Scan for the cell matching the given text and deliver its [X, Y] coordinate at center. 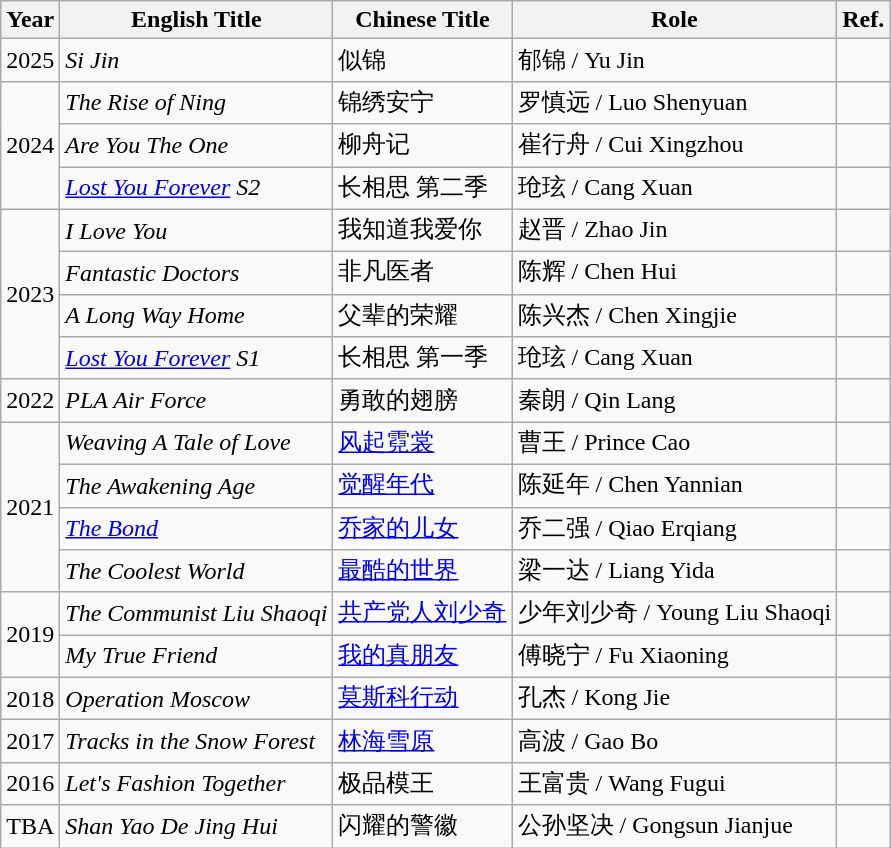
王富贵 / Wang Fugui [674, 784]
秦朗 / Qin Lang [674, 400]
长相思 第一季 [422, 358]
我知道我爱你 [422, 230]
Weaving A Tale of Love [196, 444]
Chinese Title [422, 20]
我的真朋友 [422, 656]
2023 [30, 294]
莫斯科行动 [422, 698]
Fantastic Doctors [196, 274]
2024 [30, 145]
少年刘少奇 / Young Liu Shaoqi [674, 614]
Tracks in the Snow Forest [196, 742]
共产党人刘少奇 [422, 614]
最酷的世界 [422, 572]
Lost You Forever S1 [196, 358]
非凡医者 [422, 274]
罗慎远 / Luo Shenyuan [674, 102]
Operation Moscow [196, 698]
2017 [30, 742]
PLA Air Force [196, 400]
Role [674, 20]
觉醒年代 [422, 486]
长相思 第二季 [422, 188]
锦绣安宁 [422, 102]
乔家的儿女 [422, 528]
2021 [30, 507]
My True Friend [196, 656]
郁锦 / Yu Jin [674, 60]
2016 [30, 784]
Ref. [864, 20]
勇敢的翅膀 [422, 400]
孔杰 / Kong Jie [674, 698]
English Title [196, 20]
The Bond [196, 528]
The Rise of Ning [196, 102]
The Communist Liu Shaoqi [196, 614]
2025 [30, 60]
闪耀的警徽 [422, 826]
极品模王 [422, 784]
陈兴杰 / Chen Xingjie [674, 316]
A Long Way Home [196, 316]
曹王 / Prince Cao [674, 444]
父辈的荣耀 [422, 316]
TBA [30, 826]
Let's Fashion Together [196, 784]
2018 [30, 698]
赵晋 / Zhao Jin [674, 230]
林海雪原 [422, 742]
陈辉 / Chen Hui [674, 274]
陈延年 / Chen Yannian [674, 486]
2019 [30, 634]
崔行舟 / Cui Xingzhou [674, 146]
似锦 [422, 60]
Year [30, 20]
I Love You [196, 230]
Lost You Forever S2 [196, 188]
乔二强 / Qiao Erqiang [674, 528]
Are You The One [196, 146]
2022 [30, 400]
The Coolest World [196, 572]
傅晓宁 / Fu Xiaoning [674, 656]
Si Jin [196, 60]
The Awakening Age [196, 486]
风起霓裳 [422, 444]
高波 / Gao Bo [674, 742]
柳舟记 [422, 146]
梁一达 / Liang Yida [674, 572]
Shan Yao De Jing Hui [196, 826]
公孙坚决 / Gongsun Jianjue [674, 826]
